Output the (X, Y) coordinate of the center of the cell containing the given text.  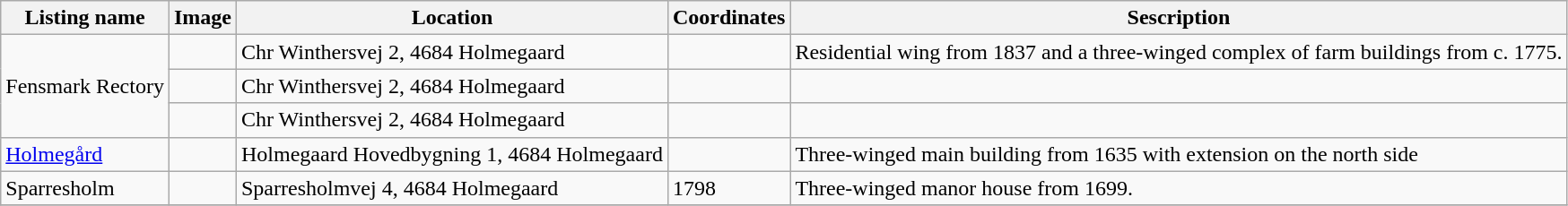
1798 (728, 188)
Sescription (1179, 18)
Holmegaard Hovedbygning 1, 4684 Holmegaard (452, 154)
Coordinates (728, 18)
Sparresholm (85, 188)
Three-winged main building from 1635 with extension on the north side (1179, 154)
Three-winged manor house from 1699. (1179, 188)
Fensmark Rectory (85, 86)
Listing name (85, 18)
Holmegård (85, 154)
Sparresholmvej 4, 4684 Holmegaard (452, 188)
Image (203, 18)
Residential wing from 1837 and a three-winged complex of farm buildings from c. 1775. (1179, 52)
Location (452, 18)
